Identify which cell holds the provided text, then report its (x, y) central coordinate. 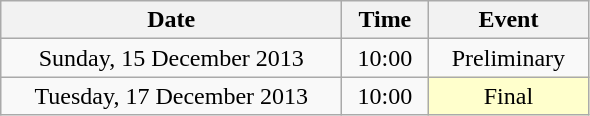
Sunday, 15 December 2013 (172, 58)
Final (508, 96)
Event (508, 20)
Date (172, 20)
Preliminary (508, 58)
Time (385, 20)
Tuesday, 17 December 2013 (172, 96)
